Scan for the cell matching the given text and deliver its [x, y] coordinate at center. 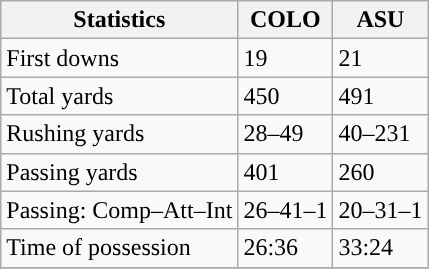
28–49 [286, 134]
19 [286, 58]
33:24 [380, 248]
Rushing yards [120, 134]
491 [380, 96]
450 [286, 96]
401 [286, 172]
Passing: Comp–Att–Int [120, 210]
Total yards [120, 96]
COLO [286, 20]
26–41–1 [286, 210]
40–231 [380, 134]
Time of possession [120, 248]
26:36 [286, 248]
21 [380, 58]
260 [380, 172]
Passing yards [120, 172]
Statistics [120, 20]
First downs [120, 58]
ASU [380, 20]
20–31–1 [380, 210]
